Identify which cell holds the provided text, then report its [X, Y] central coordinate. 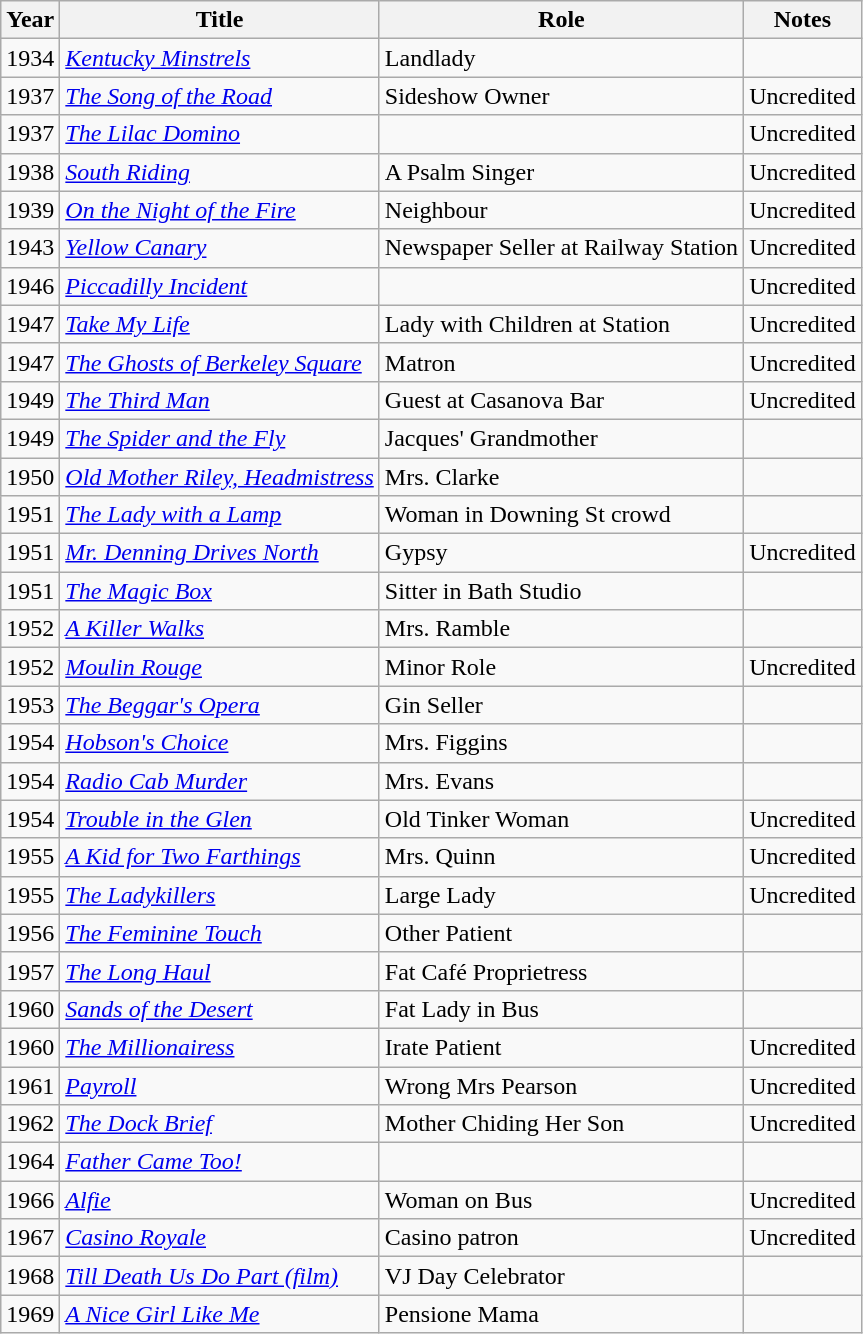
Fat Café Proprietress [561, 971]
The Long Haul [220, 971]
The Ladykillers [220, 895]
Casino patron [561, 1238]
The Lilac Domino [220, 134]
Hobson's Choice [220, 743]
The Feminine Touch [220, 933]
The Lady with a Lamp [220, 515]
Till Death Us Do Part (film) [220, 1276]
Title [220, 20]
1969 [30, 1314]
Father Came Too! [220, 1162]
The Beggar's Opera [220, 705]
Alfie [220, 1200]
1934 [30, 58]
Take My Life [220, 324]
A Kid for Two Farthings [220, 857]
Newspaper Seller at Railway Station [561, 248]
1938 [30, 172]
Pensione Mama [561, 1314]
1966 [30, 1200]
Gin Seller [561, 705]
Jacques' Grandmother [561, 438]
Wrong Mrs Pearson [561, 1085]
Lady with Children at Station [561, 324]
The Magic Box [220, 591]
Notes [803, 20]
1957 [30, 971]
The Dock Brief [220, 1124]
Sideshow Owner [561, 96]
South Riding [220, 172]
1943 [30, 248]
Old Tinker Woman [561, 819]
Woman on Bus [561, 1200]
The Millionairess [220, 1047]
Piccadilly Incident [220, 286]
Minor Role [561, 667]
Mr. Denning Drives North [220, 553]
1946 [30, 286]
Sands of the Desert [220, 1009]
The Song of the Road [220, 96]
Guest at Casanova Bar [561, 400]
Year [30, 20]
Mrs. Evans [561, 781]
Mrs. Clarke [561, 477]
Payroll [220, 1085]
Role [561, 20]
1939 [30, 210]
A Killer Walks [220, 629]
1953 [30, 705]
Mrs. Quinn [561, 857]
Irate Patient [561, 1047]
Mrs. Figgins [561, 743]
Yellow Canary [220, 248]
Matron [561, 362]
Woman in Downing St crowd [561, 515]
The Third Man [220, 400]
A Psalm Singer [561, 172]
1950 [30, 477]
The Ghosts of Berkeley Square [220, 362]
1964 [30, 1162]
Neighbour [561, 210]
A Nice Girl Like Me [220, 1314]
1968 [30, 1276]
Fat Lady in Bus [561, 1009]
The Spider and the Fly [220, 438]
Casino Royale [220, 1238]
On the Night of the Fire [220, 210]
1962 [30, 1124]
Large Lady [561, 895]
VJ Day Celebrator [561, 1276]
Old Mother Riley, Headmistress [220, 477]
Landlady [561, 58]
1956 [30, 933]
Moulin Rouge [220, 667]
Other Patient [561, 933]
Sitter in Bath Studio [561, 591]
1961 [30, 1085]
Radio Cab Murder [220, 781]
Gypsy [561, 553]
Mother Chiding Her Son [561, 1124]
Trouble in the Glen [220, 819]
1967 [30, 1238]
Kentucky Minstrels [220, 58]
Mrs. Ramble [561, 629]
